Scan for the cell matching the given text and deliver its [x, y] coordinate at center. 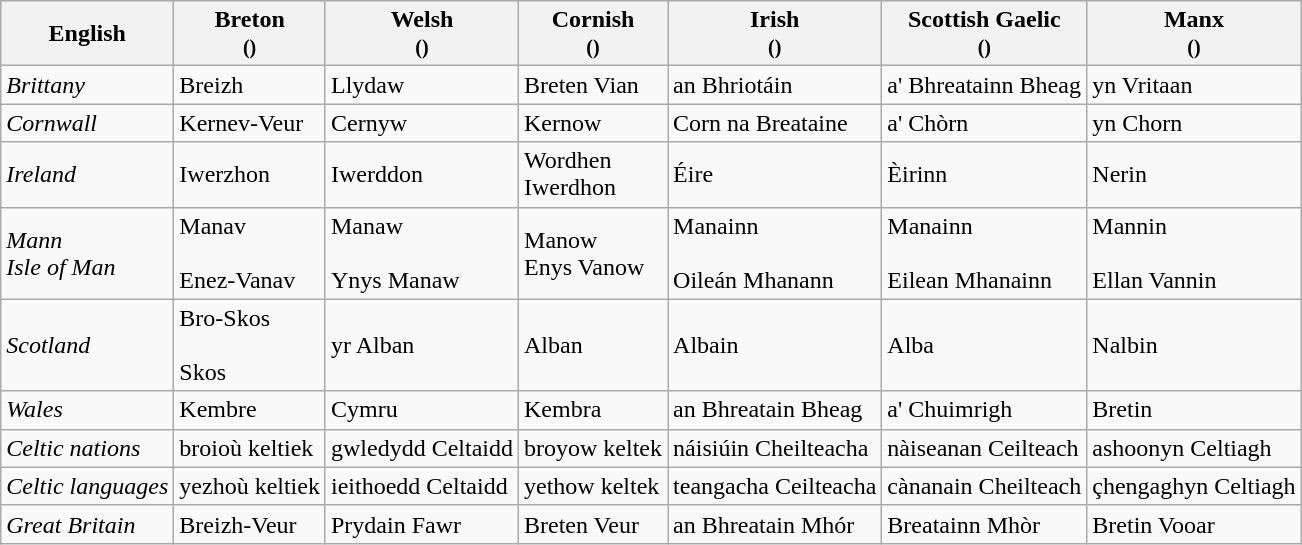
Breton() [250, 34]
Breizh-Veur [250, 524]
Alba [984, 345]
a' Chòrn [984, 123]
ManainnEilean Mhanainn [984, 253]
Cernyw [422, 123]
Kernow [594, 123]
Alban [594, 345]
Welsh() [422, 34]
Kembre [250, 410]
Ireland [88, 174]
Wales [88, 410]
gwledydd Celtaidd [422, 448]
Scottish Gaelic() [984, 34]
Éire [775, 174]
yn Vritaan [1194, 85]
English [88, 34]
ashoonyn Celtiagh [1194, 448]
Cornish() [594, 34]
an Bhriotáin [775, 85]
Great Britain [88, 524]
an Bhreatain Mhór [775, 524]
Irish() [775, 34]
yn Chorn [1194, 123]
Èirinn [984, 174]
nàiseanan Ceilteach [984, 448]
a' Chuimrigh [984, 410]
Manx() [1194, 34]
cànanain Cheilteach [984, 486]
Nalbin [1194, 345]
ManninEllan Vannin [1194, 253]
broyow keltek [594, 448]
Celtic languages [88, 486]
WordhenIwerdhon [594, 174]
MannIsle of Man [88, 253]
ManainnOileán Mhanann [775, 253]
Kernev-Veur [250, 123]
ieithoedd Celtaidd [422, 486]
Llydaw [422, 85]
Corn na Breataine [775, 123]
yezhoù keltiek [250, 486]
çhengaghyn Celtiagh [1194, 486]
Breatainn Mhòr [984, 524]
Breten Vian [594, 85]
ManowEnys Vanow [594, 253]
Bro-SkosSkos [250, 345]
Kembra [594, 410]
yr Alban [422, 345]
ManavEnez-Vanav [250, 253]
broioù keltiek [250, 448]
yethow keltek [594, 486]
Cornwall [88, 123]
a' Bhreatainn Bheag [984, 85]
Celtic nations [88, 448]
Scotland [88, 345]
Brittany [88, 85]
teangacha Ceilteacha [775, 486]
Breizh [250, 85]
náisiúin Cheilteacha [775, 448]
Prydain Fawr [422, 524]
Albain [775, 345]
Iwerzhon [250, 174]
Bretin Vooar [1194, 524]
Breten Veur [594, 524]
Iwerddon [422, 174]
ManawYnys Manaw [422, 253]
an Bhreatain Bheag [775, 410]
Bretin [1194, 410]
Nerin [1194, 174]
Cymru [422, 410]
